For the text-containing cell, return its midpoint in (x, y) coordinate format. 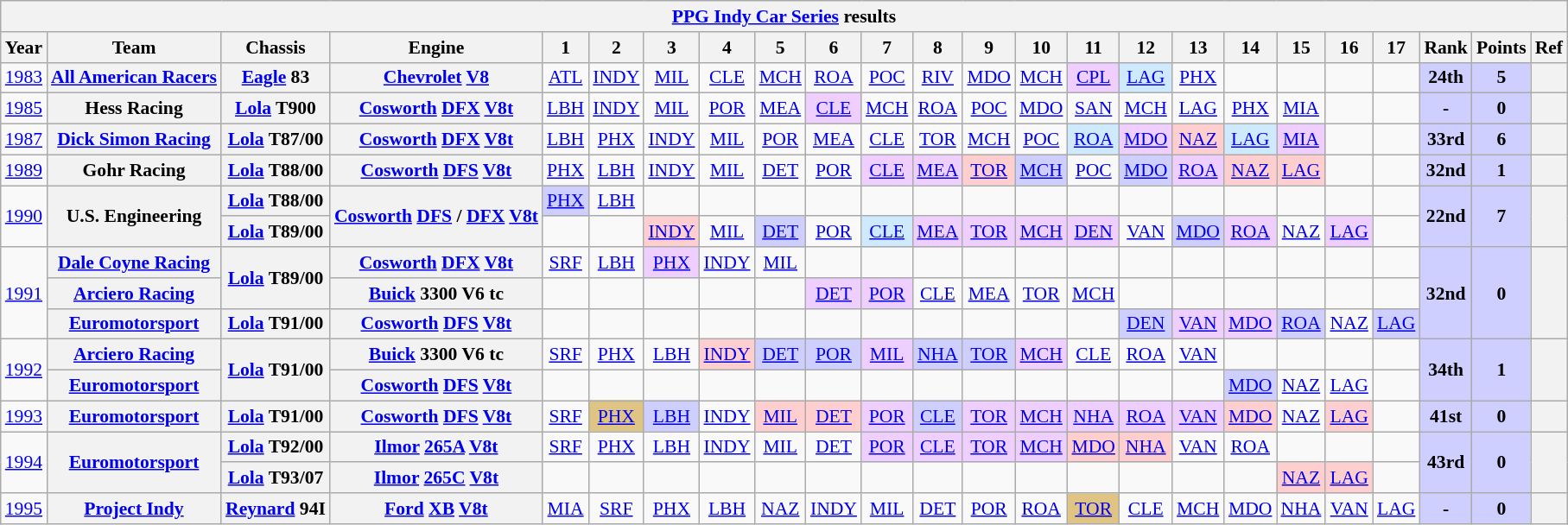
Ilmor 265A V8t (436, 447)
SAN (1094, 109)
11 (1094, 47)
Ford XB V8t (436, 509)
22nd (1446, 216)
12 (1146, 47)
Lola T92/00 (276, 447)
1989 (24, 170)
Ref (1549, 47)
Dale Coyne Racing (134, 262)
1987 (24, 140)
17 (1396, 47)
Hess Racing (134, 109)
Rank (1446, 47)
1990 (24, 216)
14 (1251, 47)
16 (1349, 47)
ATL (565, 78)
33rd (1446, 140)
PPG Indy Car Series results (784, 16)
3 (671, 47)
Engine (436, 47)
Chevrolet V8 (436, 78)
Cosworth DFS / DFX V8t (436, 216)
Dick Simon Racing (134, 140)
15 (1301, 47)
10 (1042, 47)
4 (727, 47)
1985 (24, 109)
41st (1446, 416)
Team (134, 47)
Chassis (276, 47)
1983 (24, 78)
9 (988, 47)
24th (1446, 78)
2 (616, 47)
1993 (24, 416)
CPL (1094, 78)
Eagle 83 (276, 78)
34th (1446, 370)
1992 (24, 370)
All American Racers (134, 78)
1995 (24, 509)
Gohr Racing (134, 170)
Project Indy (134, 509)
RIV (937, 78)
U.S. Engineering (134, 216)
Ilmor 265C V8t (436, 478)
Lola T900 (276, 109)
13 (1197, 47)
8 (937, 47)
1991 (24, 294)
Reynard 94I (276, 509)
Year (24, 47)
Lola T93/07 (276, 478)
Points (1501, 47)
43rd (1446, 463)
1994 (24, 463)
Lola T87/00 (276, 140)
